Locate the cell with the specified text and output its (x, y) center coordinate. 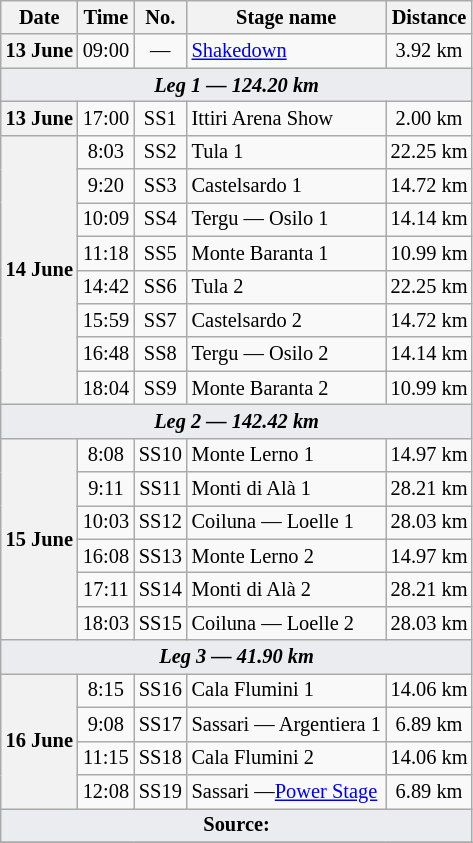
3.92 km (430, 51)
8:08 (106, 455)
Coiluna — Loelle 1 (286, 522)
11:18 (106, 253)
Tula 2 (286, 287)
9:11 (106, 489)
16:48 (106, 354)
Leg 3 — 41.90 km (237, 657)
09:00 (106, 51)
14 June (40, 270)
Sassari — Argentiera 1 (286, 724)
Date (40, 17)
Castelsardo 1 (286, 186)
Leg 1 — 124.20 km (237, 85)
18:03 (106, 623)
10:09 (106, 219)
16 June (40, 740)
Tergu — Osilo 2 (286, 354)
Cala Flumini 1 (286, 690)
SS1 (160, 118)
Distance (430, 17)
SS17 (160, 724)
Tergu — Osilo 1 (286, 219)
16:08 (106, 556)
No. (160, 17)
Monti di Alà 1 (286, 489)
SS10 (160, 455)
9:08 (106, 724)
10:03 (106, 522)
Time (106, 17)
15 June (40, 539)
— (160, 51)
18:04 (106, 388)
Stage name (286, 17)
SS4 (160, 219)
2.00 km (430, 118)
Castelsardo 2 (286, 320)
Leg 2 — 142.42 km (237, 421)
11:15 (106, 758)
Monte Lerno 2 (286, 556)
SS8 (160, 354)
SS2 (160, 152)
SS3 (160, 186)
Source: (237, 825)
15:59 (106, 320)
SS5 (160, 253)
SS12 (160, 522)
Monti di Alà 2 (286, 589)
Monte Baranta 2 (286, 388)
SS9 (160, 388)
SS18 (160, 758)
SS6 (160, 287)
SS13 (160, 556)
SS19 (160, 791)
Monte Baranta 1 (286, 253)
SS16 (160, 690)
Cala Flumini 2 (286, 758)
Ittiri Arena Show (286, 118)
SS14 (160, 589)
Coiluna — Loelle 2 (286, 623)
Tula 1 (286, 152)
9:20 (106, 186)
Sassari —Power Stage (286, 791)
Monte Lerno 1 (286, 455)
SS15 (160, 623)
17:00 (106, 118)
14:42 (106, 287)
Shakedown (286, 51)
12:08 (106, 791)
17:11 (106, 589)
8:15 (106, 690)
SS11 (160, 489)
8:03 (106, 152)
SS7 (160, 320)
